Capture the cell that displays the provided text and extract its [X, Y] central coordinate. 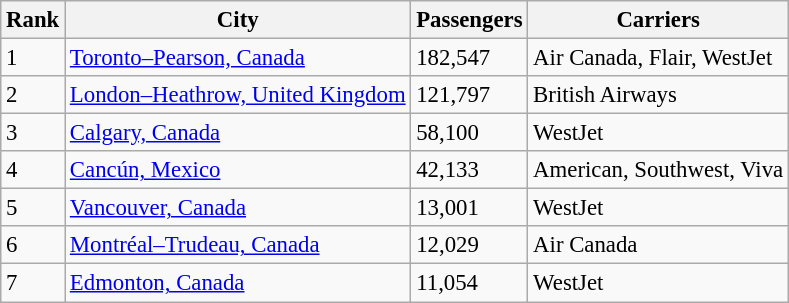
1 [33, 58]
3 [33, 133]
American, Southwest, Viva [658, 170]
Edmonton, Canada [238, 283]
5 [33, 208]
Rank [33, 20]
4 [33, 170]
42,133 [470, 170]
6 [33, 245]
City [238, 20]
London–Heathrow, United Kingdom [238, 95]
2 [33, 95]
182,547 [470, 58]
British Airways [658, 95]
11,054 [470, 283]
13,001 [470, 208]
Calgary, Canada [238, 133]
Montréal–Trudeau, Canada [238, 245]
Vancouver, Canada [238, 208]
12,029 [470, 245]
Air Canada [658, 245]
Air Canada, Flair, WestJet [658, 58]
Carriers [658, 20]
Cancún, Mexico [238, 170]
121,797 [470, 95]
58,100 [470, 133]
Toronto–Pearson, Canada [238, 58]
Passengers [470, 20]
7 [33, 283]
